Provide the [x, y] coordinate of the cell's center where the given text is located.  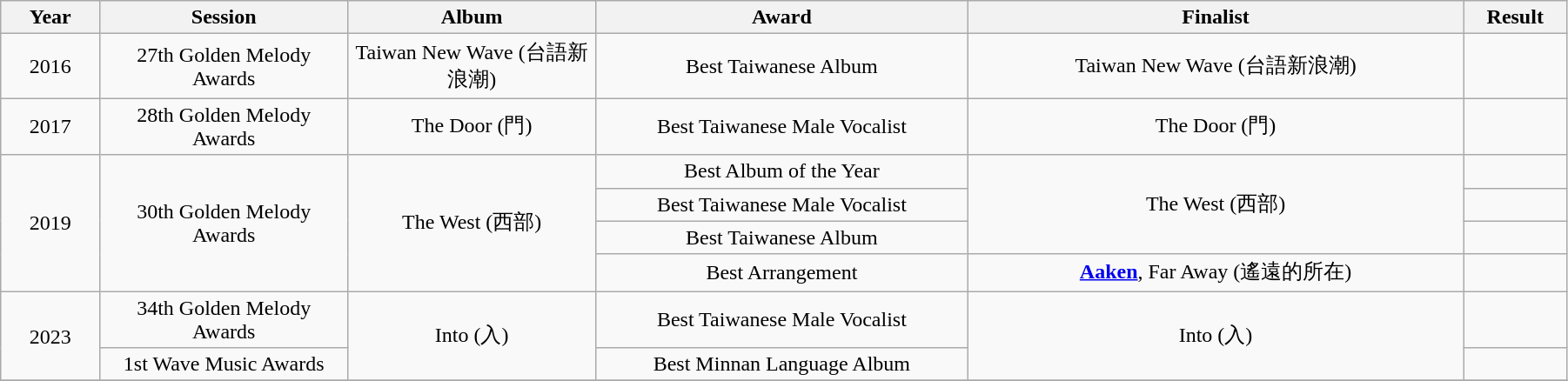
Session [224, 17]
Year [50, 17]
Aaken, Far Away (遙遠的所在) [1216, 273]
27th Golden Melody Awards [224, 66]
Finalist [1216, 17]
28th Golden Melody Awards [224, 127]
2023 [50, 336]
Album [472, 17]
Result [1515, 17]
1st Wave Music Awards [224, 364]
2019 [50, 223]
Award [781, 17]
2017 [50, 127]
Best Arrangement [781, 273]
2016 [50, 66]
30th Golden Melody Awards [224, 223]
Best Album of the Year [781, 171]
Best Minnan Language Album [781, 364]
34th Golden Melody Awards [224, 320]
